Find where the given text appears and provide that cell's center as (x, y) coordinate. 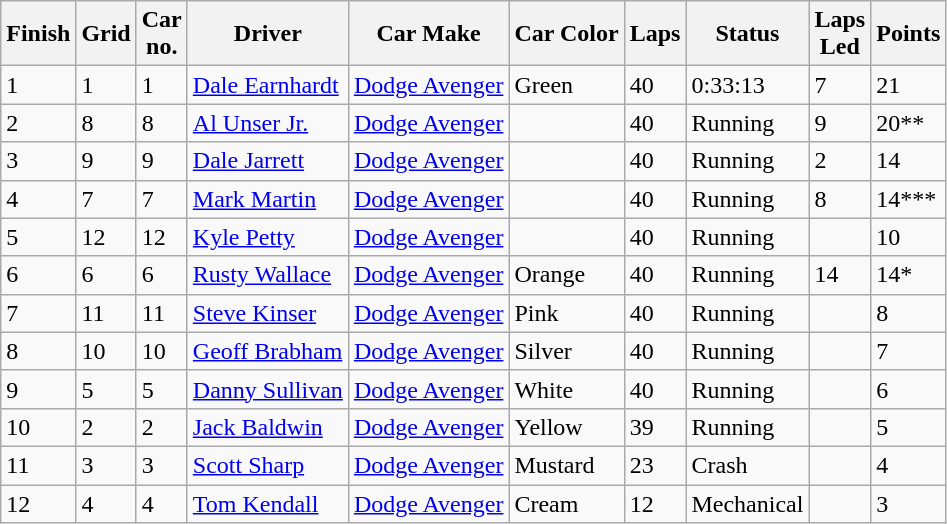
Pink (566, 313)
LapsLed (840, 34)
Points (908, 34)
Danny Sullivan (268, 389)
Rusty Wallace (268, 275)
14* (908, 275)
Mark Martin (268, 199)
Steve Kinser (268, 313)
Mustard (566, 465)
Dale Jarrett (268, 161)
White (566, 389)
14*** (908, 199)
0:33:13 (748, 85)
Yellow (566, 427)
Green (566, 85)
Jack Baldwin (268, 427)
Status (748, 34)
Scott Sharp (268, 465)
21 (908, 85)
Al Unser Jr. (268, 123)
39 (655, 427)
Car Color (566, 34)
Car Make (428, 34)
Cream (566, 503)
Orange (566, 275)
Carno. (162, 34)
Mechanical (748, 503)
Driver (268, 34)
Kyle Petty (268, 237)
Finish (38, 34)
Grid (106, 34)
Laps (655, 34)
Geoff Brabham (268, 351)
20** (908, 123)
23 (655, 465)
Dale Earnhardt (268, 85)
Crash (748, 465)
Silver (566, 351)
Tom Kendall (268, 503)
